Extract the (x, y) coordinate from the center of the cell holding the provided text.  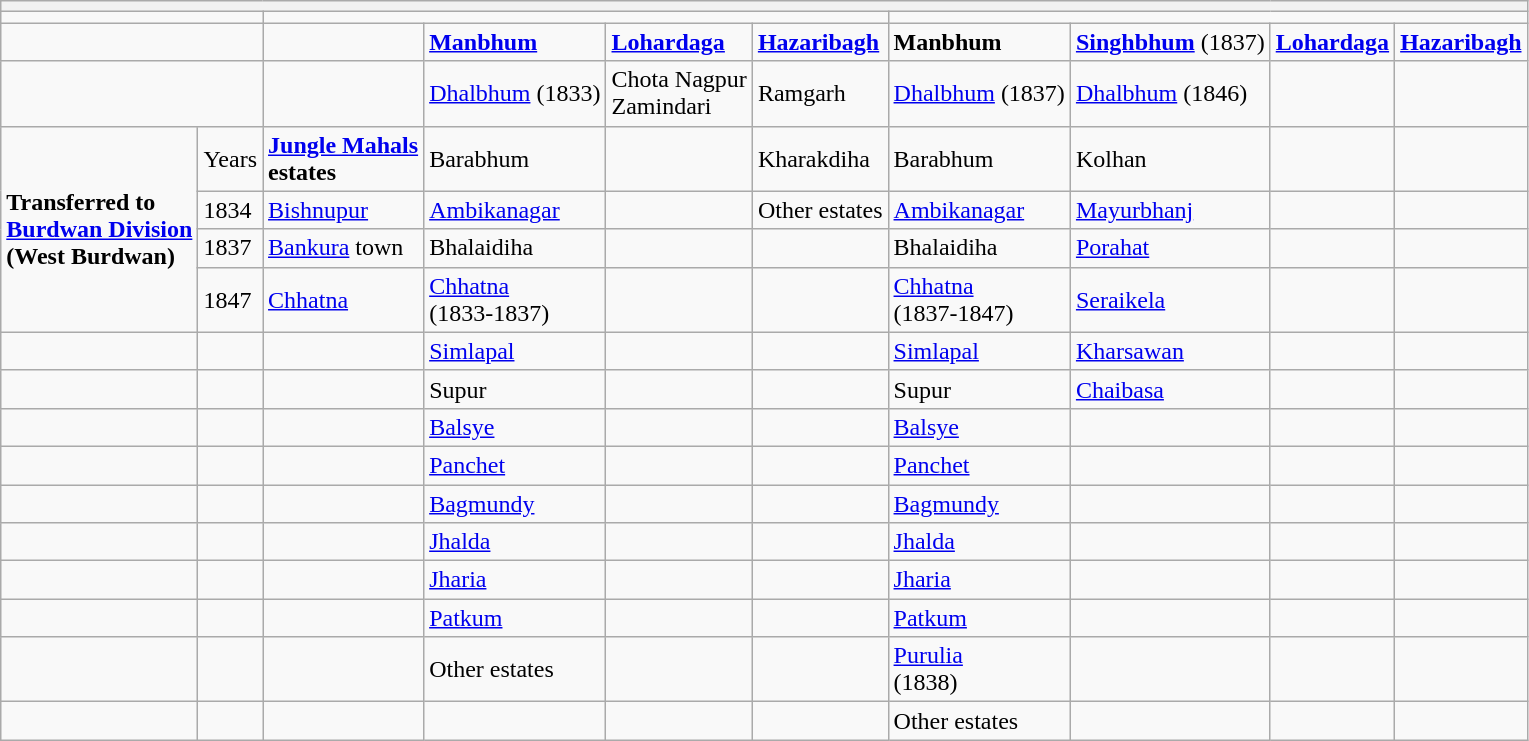
Kharakdiha (820, 158)
Chhatna(1837-1847) (979, 300)
1837 (230, 248)
Dhalbhum (1846) (1170, 94)
Chhatna(1833-1837) (515, 300)
Dhalbhum (1833) (515, 94)
Bishnupur (344, 210)
Mayurbhanj (1170, 210)
Purulia(1838) (979, 670)
Chota Nagpur Zamindari (679, 94)
Chaibasa (1170, 389)
Kolhan (1170, 158)
Seraikela (1170, 300)
Porahat (1170, 248)
Years (230, 158)
Dhalbhum (1837) (979, 94)
Kharsawan (1170, 351)
Jungle Mahals estates (344, 158)
Bankura town (344, 248)
1847 (230, 300)
1834 (230, 210)
Transferred to Burdwan Division (West Burdwan) (100, 229)
Chhatna (344, 300)
Ramgarh (820, 94)
Singhbhum (1837) (1170, 42)
